Output the [X, Y] coordinate of the center of the cell containing the given text.  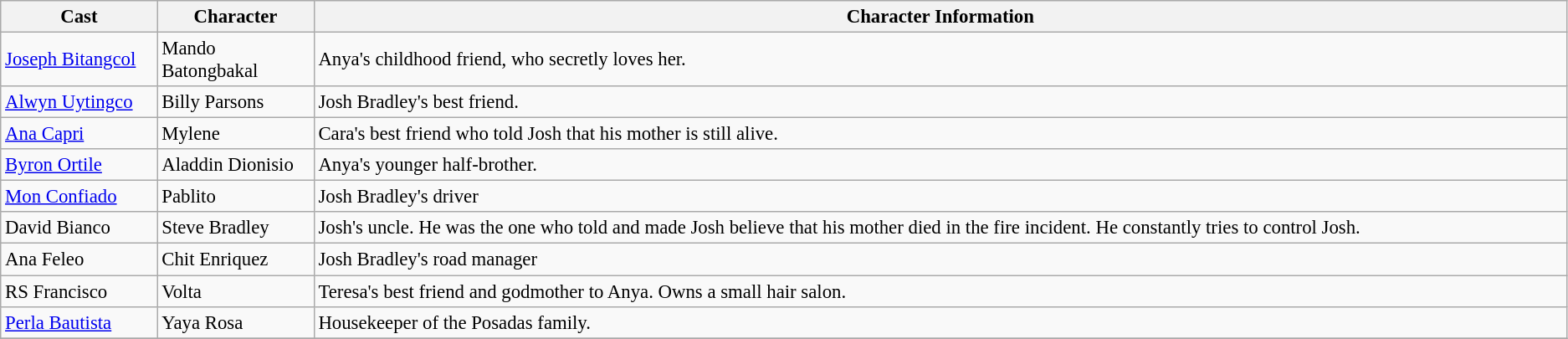
Aladdin Dionisio [236, 165]
Steve Bradley [236, 229]
Josh's uncle. He was the one who told and made Josh believe that his mother died in the fire incident. He constantly tries to control Josh. [940, 229]
Anya's younger half-brother. [940, 165]
Ana Capri [79, 134]
Housekeeper of the Posadas family. [940, 322]
Anya's childhood friend, who secretly loves her. [940, 60]
Character [236, 17]
Josh Bradley's driver [940, 197]
Yaya Rosa [236, 322]
Byron Ortile [79, 165]
Perla Bautista [79, 322]
Cara's best friend who told Josh that his mother is still alive. [940, 134]
Billy Parsons [236, 102]
Volta [236, 291]
RS Francisco [79, 291]
Pablito [236, 197]
Josh Bradley's road manager [940, 259]
Teresa's best friend and godmother to Anya. Owns a small hair salon. [940, 291]
Cast [79, 17]
Chit Enriquez [236, 259]
Mon Confiado [79, 197]
David Bianco [79, 229]
Joseph Bitangcol [79, 60]
Ana Feleo [79, 259]
Mylene [236, 134]
Mando Batongbakal [236, 60]
Josh Bradley's best friend. [940, 102]
Character Information [940, 17]
Alwyn Uytingco [79, 102]
